Determine the [X, Y] coordinate at the center of the cell enclosing the given text.  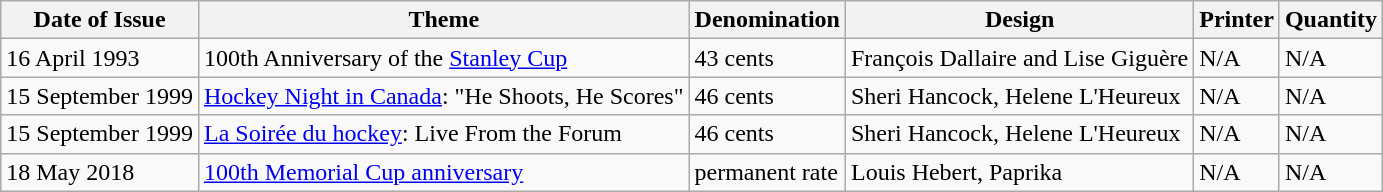
18 May 2018 [100, 172]
Quantity [1330, 20]
permanent rate [767, 172]
Printer [1237, 20]
Denomination [767, 20]
La Soirée du hockey: Live From the Forum [444, 134]
100th Anniversary of the Stanley Cup [444, 58]
Hockey Night in Canada: "He Shoots, He Scores" [444, 96]
Louis Hebert, Paprika [1019, 172]
François Dallaire and Lise Giguère [1019, 58]
43 cents [767, 58]
Date of Issue [100, 20]
100th Memorial Cup anniversary [444, 172]
16 April 1993 [100, 58]
Design [1019, 20]
Theme [444, 20]
